Return the (x, y) coordinate for the center point of the cell that contains the specified text.  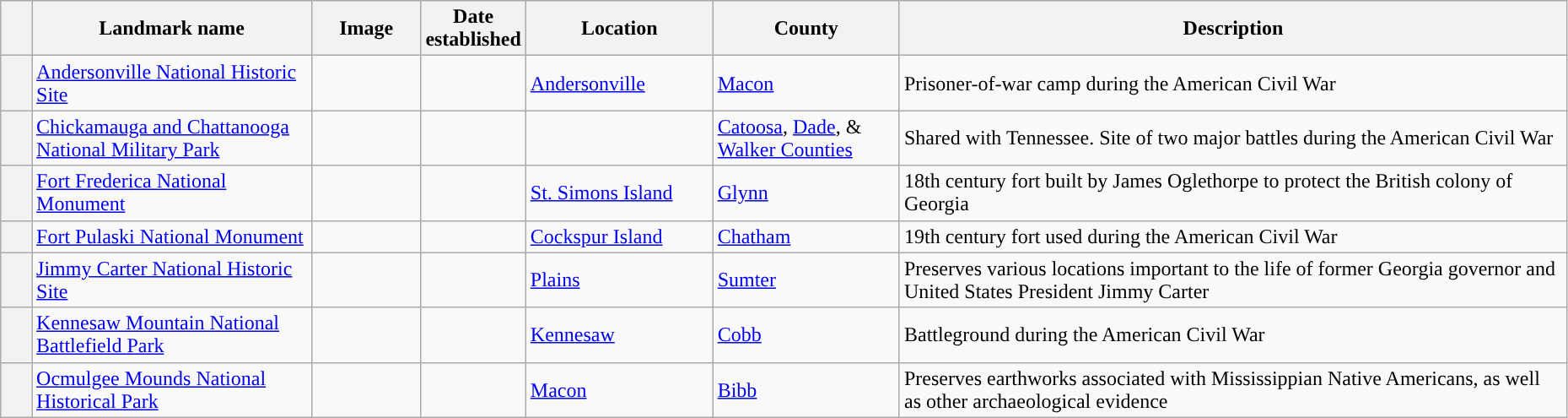
Fort Pulaski National Monument (172, 236)
Andersonville (619, 83)
Shared with Tennessee. Site of two major battles during the American Civil War (1233, 138)
Cockspur Island (619, 236)
Prisoner-of-war camp during the American Civil War (1233, 83)
Description (1233, 29)
Fort Frederica National Monument (172, 193)
Andersonville National Historic Site (172, 83)
Image (366, 29)
Sumter (806, 280)
Bibb (806, 390)
Catoosa, Dade, & Walker Counties (806, 138)
Location (619, 29)
Preserves various locations important to the life of former Georgia governor and United States President Jimmy Carter (1233, 280)
18th century fort built by James Oglethorpe to protect the British colony of Georgia (1233, 193)
19th century fort used during the American Civil War (1233, 236)
County (806, 29)
Date established (473, 29)
Preserves earthworks associated with Mississippian Native Americans, as well as other archaeological evidence (1233, 390)
Ocmulgee Mounds National Historical Park (172, 390)
Plains (619, 280)
Chickamauga and Chattanooga National Military Park (172, 138)
Landmark name (172, 29)
St. Simons Island (619, 193)
Jimmy Carter National Historic Site (172, 280)
Cobb (806, 334)
Kennesaw Mountain National Battlefield Park (172, 334)
Battleground during the American Civil War (1233, 334)
Kennesaw (619, 334)
Glynn (806, 193)
Chatham (806, 236)
